Pinpoint the cell where the given text exists, returning its [X, Y] midpoint coordinate. 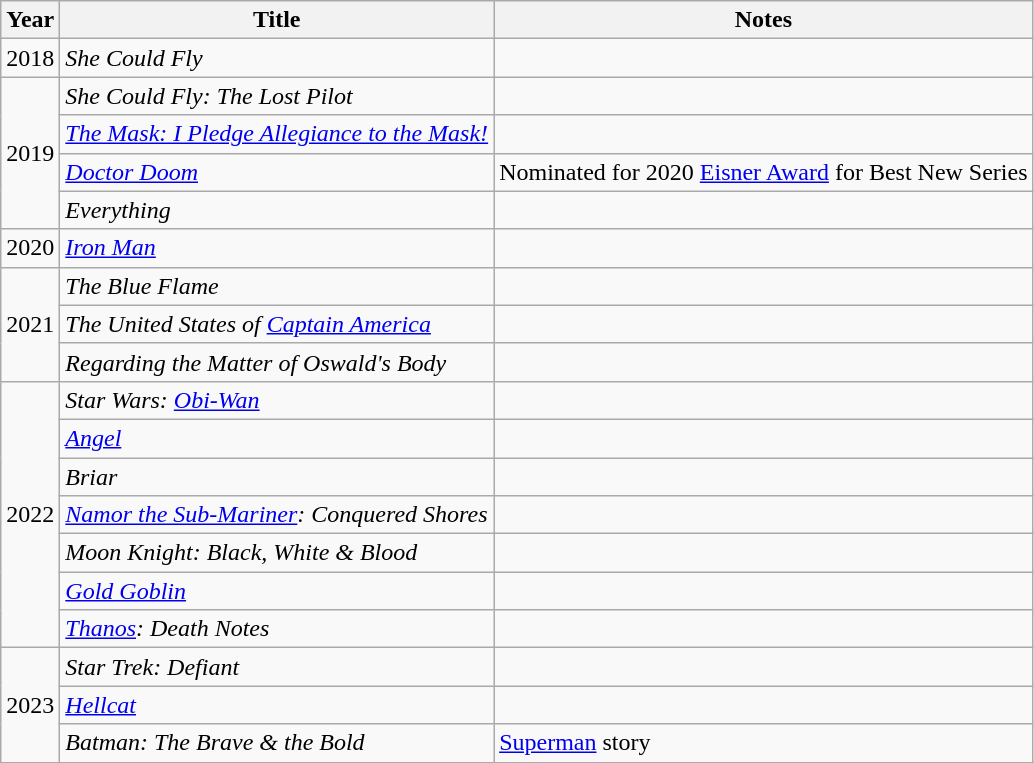
The United States of Captain America [277, 324]
2022 [30, 514]
Superman story [764, 743]
Everything [277, 210]
She Could Fly: The Lost Pilot [277, 96]
Year [30, 20]
2018 [30, 58]
Regarding the Matter of Oswald's Body [277, 362]
The Mask: I Pledge Allegiance to the Mask! [277, 134]
2019 [30, 153]
Doctor Doom [277, 172]
Nominated for 2020 Eisner Award for Best New Series [764, 172]
Star Wars: Obi-Wan [277, 400]
Namor the Sub-Mariner: Conquered Shores [277, 515]
Gold Goblin [277, 591]
Batman: The Brave & the Bold [277, 743]
2020 [30, 248]
Thanos: Death Notes [277, 629]
She Could Fly [277, 58]
Title [277, 20]
Moon Knight: Black, White & Blood [277, 553]
Star Trek: Defiant [277, 667]
2023 [30, 705]
Angel [277, 438]
Briar [277, 477]
Iron Man [277, 248]
2021 [30, 324]
Hellcat [277, 705]
The Blue Flame [277, 286]
Notes [764, 20]
